Provide the [x, y] coordinate of the cell's center where the given text is located.  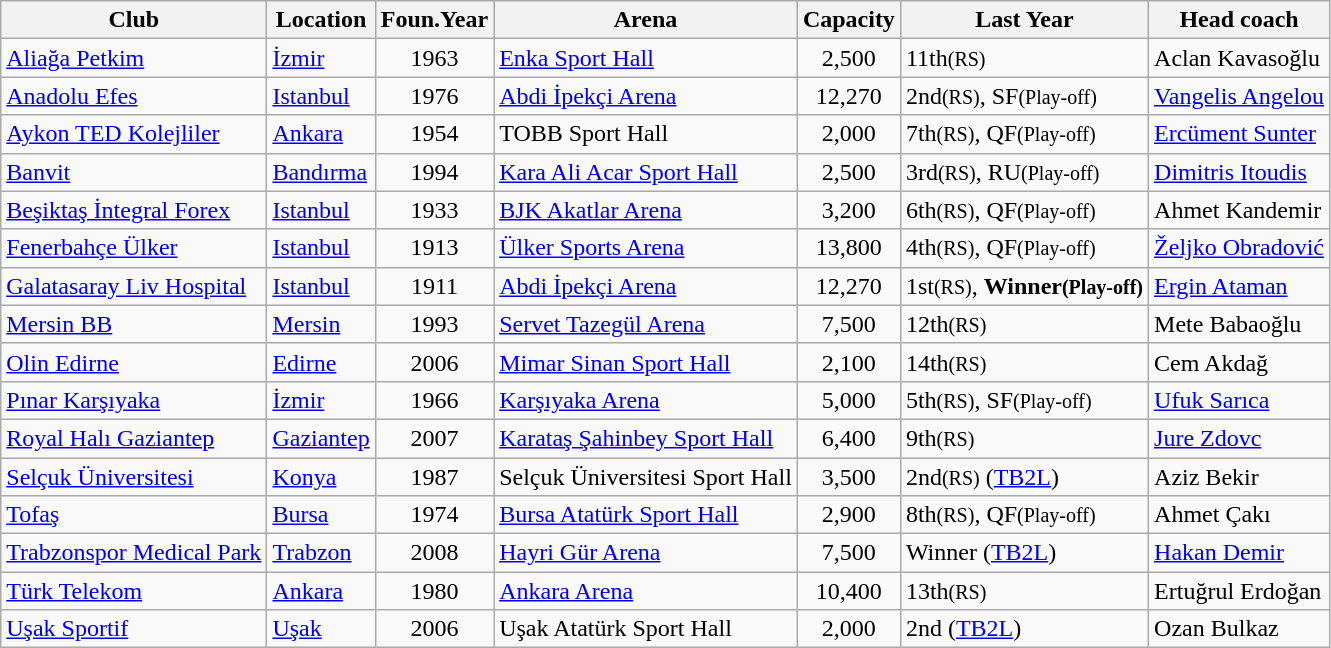
Royal Halı Gaziantep [134, 438]
Fenerbahçe Ülker [134, 248]
11th(RS) [1024, 58]
7th(RS), QF(Play-off) [1024, 134]
2008 [434, 553]
Aclan Kavasoğlu [1240, 58]
Kara Ali Acar Sport Hall [646, 172]
Ankara Arena [646, 591]
Head coach [1240, 20]
Ertuğrul Erdoğan [1240, 591]
Cem Akdağ [1240, 362]
2nd (TB2L) [1024, 629]
13th(RS) [1024, 591]
Banvit [134, 172]
Aliağa Petkim [134, 58]
Tofaş [134, 515]
Ahmet Kandemir [1240, 210]
1963 [434, 58]
Selçuk Üniversitesi [134, 477]
Uşak Sportif [134, 629]
3,500 [848, 477]
Bursa Atatürk Sport Hall [646, 515]
1994 [434, 172]
Edirne [321, 362]
Bursa [321, 515]
1966 [434, 400]
2007 [434, 438]
Mersin BB [134, 324]
Winner (TB2L) [1024, 553]
9th(RS) [1024, 438]
Olin Edirne [134, 362]
1987 [434, 477]
Türk Telekom [134, 591]
Ahmet Çakı [1240, 515]
5,000 [848, 400]
Foun.Year [434, 20]
Last Year [1024, 20]
3,200 [848, 210]
Capacity [848, 20]
Ercüment Sunter [1240, 134]
Club [134, 20]
Bandırma [321, 172]
8th(RS), QF(Play-off) [1024, 515]
Selçuk Üniversitesi Sport Hall [646, 477]
3rd(RS), RU(Play-off) [1024, 172]
Konya [321, 477]
Uşak Atatürk Sport Hall [646, 629]
Mimar Sinan Sport Hall [646, 362]
2nd(RS) (TB2L) [1024, 477]
Pınar Karşıyaka [134, 400]
Željko Obradović [1240, 248]
Ülker Sports Arena [646, 248]
Location [321, 20]
Hakan Demir [1240, 553]
5th(RS), SF(Play-off) [1024, 400]
1933 [434, 210]
Dimitris Itoudis [1240, 172]
1911 [434, 286]
Beşiktaş İntegral Forex [134, 210]
6th(RS), QF(Play-off) [1024, 210]
Karataş Şahinbey Sport Hall [646, 438]
2,900 [848, 515]
13,800 [848, 248]
12th(RS) [1024, 324]
1913 [434, 248]
Trabzon [321, 553]
1974 [434, 515]
1954 [434, 134]
Ergin Ataman [1240, 286]
1st(RS), Winner(Play-off) [1024, 286]
2nd(RS), SF(Play-off) [1024, 96]
Galatasaray Liv Hospital [134, 286]
6,400 [848, 438]
1993 [434, 324]
Servet Tazegül Arena [646, 324]
1980 [434, 591]
Ozan Bulkaz [1240, 629]
Aziz Bekir [1240, 477]
10,400 [848, 591]
Arena [646, 20]
BJK Akatlar Arena [646, 210]
Enka Sport Hall [646, 58]
Ufuk Sarıca [1240, 400]
Mersin [321, 324]
Anadolu Efes [134, 96]
Karşıyaka Arena [646, 400]
1976 [434, 96]
Vangelis Angelou [1240, 96]
Jure Zdovc [1240, 438]
Hayri Gür Arena [646, 553]
Uşak [321, 629]
4th(RS), QF(Play-off) [1024, 248]
2,100 [848, 362]
Mete Babaoğlu [1240, 324]
Aykon TED Kolejliler [134, 134]
TOBB Sport Hall [646, 134]
Gaziantep [321, 438]
Trabzonspor Medical Park [134, 553]
14th(RS) [1024, 362]
